For the text-containing cell, return its midpoint in (x, y) coordinate format. 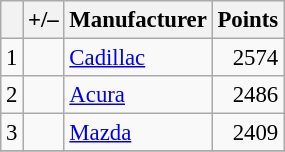
2 (12, 95)
Points (248, 20)
+/– (44, 20)
2486 (248, 95)
1 (12, 58)
Manufacturer (138, 20)
Cadillac (138, 58)
2574 (248, 58)
Mazda (138, 133)
3 (12, 133)
Acura (138, 95)
2409 (248, 133)
